Locate the cell with the specified text and output its (x, y) center coordinate. 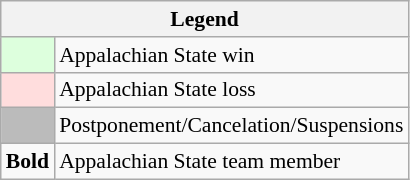
Appalachian State loss (231, 90)
Bold (28, 162)
Legend (205, 19)
Postponement/Cancelation/Suspensions (231, 126)
Appalachian State team member (231, 162)
Appalachian State win (231, 55)
